Capture the cell that displays the provided text and extract its [X, Y] central coordinate. 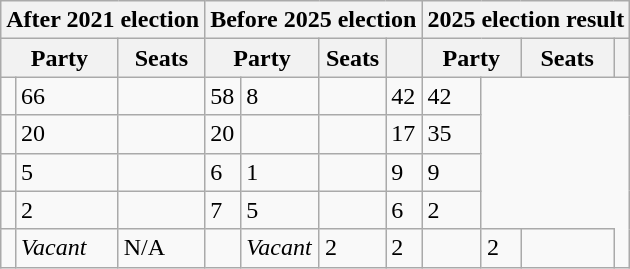
58 [223, 96]
8 [280, 96]
After 2021 election [103, 20]
17 [404, 134]
Before 2025 election [314, 20]
66 [68, 96]
N/A [162, 248]
1 [280, 172]
7 [223, 210]
35 [452, 134]
2025 election result [526, 20]
